Scan for the cell matching the given text and deliver its (x, y) coordinate at center. 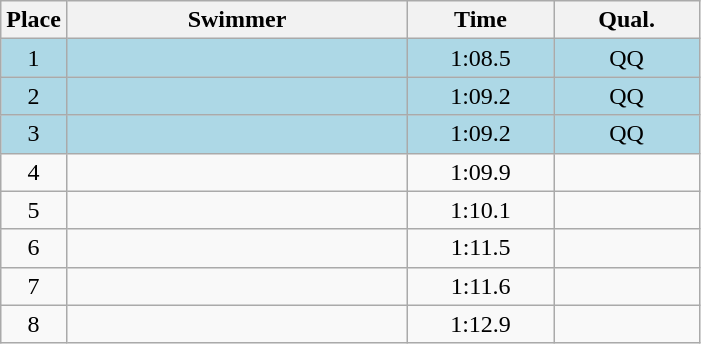
1:11.6 (481, 286)
1:11.5 (481, 248)
Time (481, 20)
3 (34, 134)
6 (34, 248)
1:08.5 (481, 58)
Qual. (627, 20)
1:10.1 (481, 210)
Swimmer (236, 20)
5 (34, 210)
1:09.9 (481, 172)
1 (34, 58)
1:12.9 (481, 324)
7 (34, 286)
Place (34, 20)
8 (34, 324)
4 (34, 172)
2 (34, 96)
